Scan for the cell matching the given text and deliver its [x, y] coordinate at center. 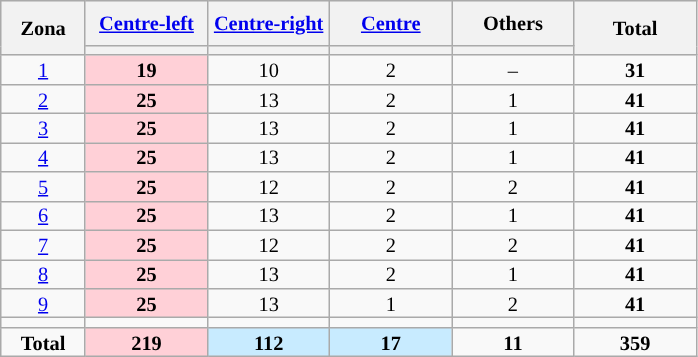
359 [635, 342]
5 [44, 186]
31 [635, 70]
6 [44, 216]
219 [146, 342]
Centre-left [146, 22]
Centre-right [269, 22]
Centre [391, 22]
8 [44, 274]
3 [44, 128]
4 [44, 156]
– [513, 70]
9 [44, 302]
Zona [44, 28]
112 [269, 342]
10 [269, 70]
11 [513, 342]
17 [391, 342]
Others [513, 22]
19 [146, 70]
7 [44, 244]
